Find where the given text appears and provide that cell's center as (x, y) coordinate. 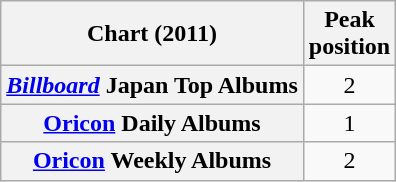
1 (349, 123)
Peakposition (349, 34)
Chart (2011) (152, 34)
Oricon Weekly Albums (152, 161)
Billboard Japan Top Albums (152, 85)
Oricon Daily Albums (152, 123)
